Determine the [X, Y] coordinate at the center of the cell enclosing the given text.  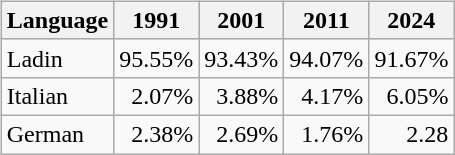
4.17% [326, 96]
2.38% [156, 134]
93.43% [242, 58]
91.67% [412, 58]
2.69% [242, 134]
Language [57, 20]
2011 [326, 20]
German [57, 134]
2.28 [412, 134]
1.76% [326, 134]
2001 [242, 20]
Ladin [57, 58]
Italian [57, 96]
94.07% [326, 58]
95.55% [156, 58]
3.88% [242, 96]
2.07% [156, 96]
6.05% [412, 96]
1991 [156, 20]
2024 [412, 20]
